Identify which cell holds the provided text, then report its [x, y] central coordinate. 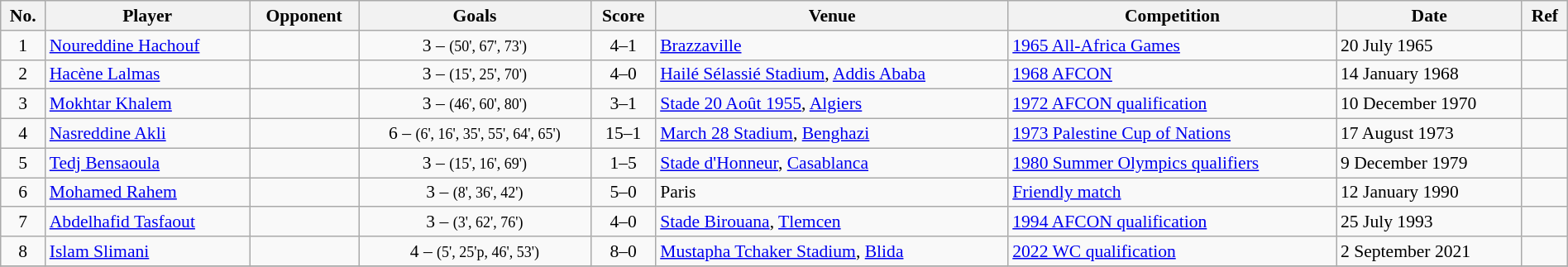
Ref [1545, 16]
3 – (15', 25', 70') [475, 74]
Opponent [304, 16]
2022 WC qualification [1173, 251]
Stade Birouana, Tlemcen [832, 222]
Abdelhafid Tasfaout [147, 222]
1973 Palestine Cup of Nations [1173, 134]
1965 All-Africa Games [1173, 45]
No. [23, 16]
3–1 [624, 104]
17 August 1973 [1429, 134]
6 – (6', 16', 35', 55', 64', 65') [475, 134]
Hacène Lalmas [147, 74]
Venue [832, 16]
Competition [1173, 16]
3 [23, 104]
3 – (8', 36', 42') [475, 193]
Nasreddine Akli [147, 134]
7 [23, 222]
3 – (3', 62', 76') [475, 222]
15–1 [624, 134]
March 28 Stadium, Benghazi [832, 134]
14 January 1968 [1429, 74]
Mohamed Rahem [147, 193]
5–0 [624, 193]
Stade 20 Août 1955, Algiers [832, 104]
3 – (15', 16', 69') [475, 163]
9 December 1979 [1429, 163]
Score [624, 16]
3 – (46', 60', 80') [475, 104]
4 [23, 134]
2 [23, 74]
Noureddine Hachouf [147, 45]
Date [1429, 16]
25 July 1993 [1429, 222]
3 – (50', 67', 73') [475, 45]
Brazzaville [832, 45]
Islam Slimani [147, 251]
4 – (5', 25'p, 46', 53') [475, 251]
1968 AFCON [1173, 74]
1972 AFCON qualification [1173, 104]
Stade d'Honneur, Casablanca [832, 163]
20 July 1965 [1429, 45]
5 [23, 163]
Paris [832, 193]
8–0 [624, 251]
1 [23, 45]
Tedj Bensaoula [147, 163]
1980 Summer Olympics qualifiers [1173, 163]
10 December 1970 [1429, 104]
4–1 [624, 45]
Hailé Sélassié Stadium, Addis Ababa [832, 74]
Player [147, 16]
2 September 2021 [1429, 251]
12 January 1990 [1429, 193]
Friendly match [1173, 193]
6 [23, 193]
Mokhtar Khalem [147, 104]
Goals [475, 16]
Mustapha Tchaker Stadium, Blida [832, 251]
8 [23, 251]
1–5 [624, 163]
1994 AFCON qualification [1173, 222]
